Capture the cell that displays the provided text and extract its [x, y] central coordinate. 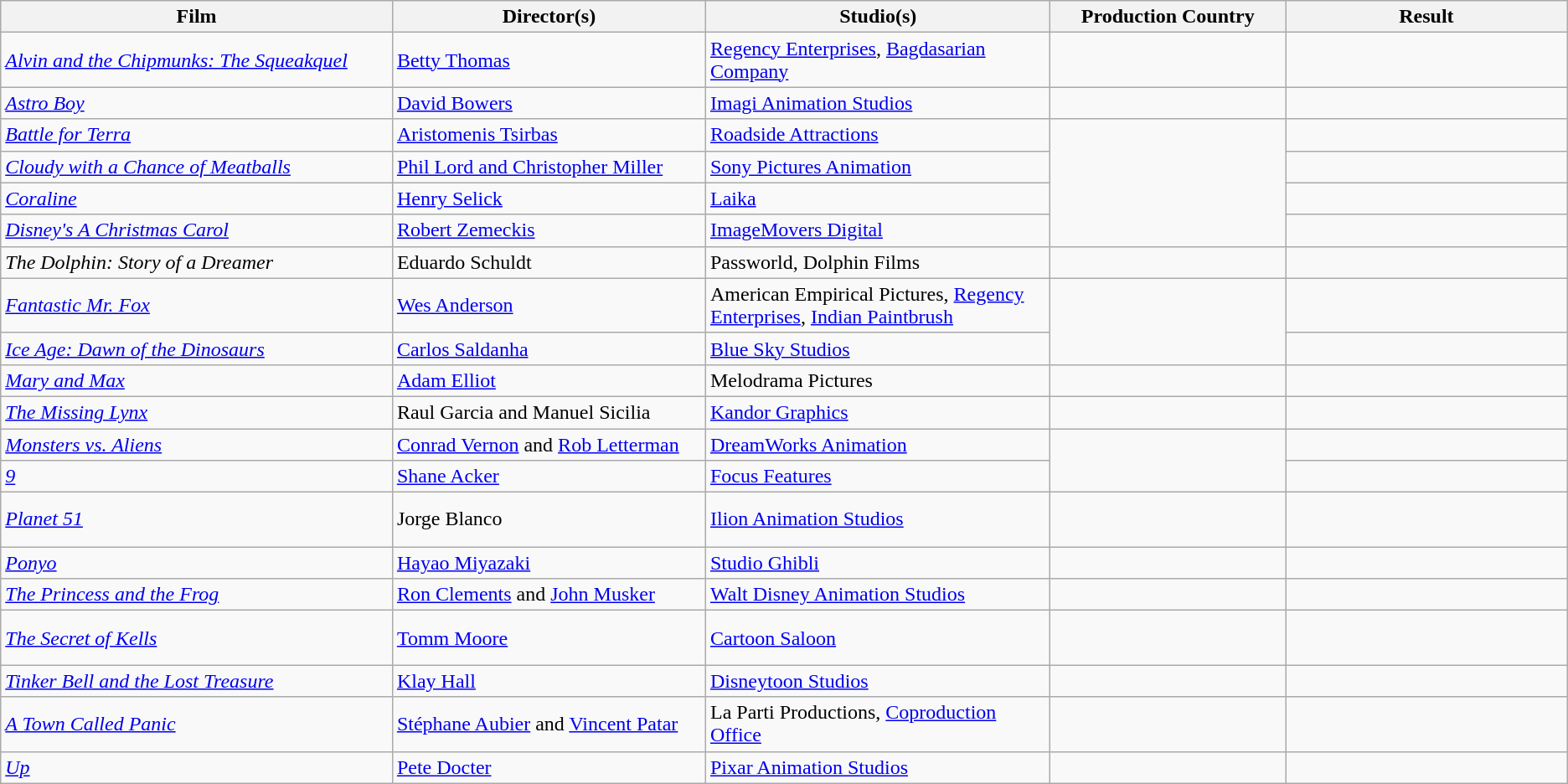
Eduardo Schuldt [549, 262]
Monsters vs. Aliens [197, 445]
American Empirical Pictures, Regency Enterprises, Indian Paintbrush [878, 305]
The Dolphin: Story of a Dreamer [197, 262]
Ilion Animation Studios [878, 519]
Sony Pictures Animation [878, 167]
Focus Features [878, 477]
Disney's A Christmas Carol [197, 230]
Laika [878, 199]
Hayao Miyazaki [549, 563]
The Secret of Kells [197, 638]
Coraline [197, 199]
Roadside Attractions [878, 135]
Ron Clements and John Musker [549, 595]
Raul Garcia and Manuel Sicilia [549, 412]
Cartoon Saloon [878, 638]
Battle for Terra [197, 135]
Disneytoon Studios [878, 681]
DreamWorks Animation [878, 445]
Stéphane Aubier and Vincent Patar [549, 724]
The Princess and the Frog [197, 595]
Result [1427, 17]
Adam Elliot [549, 380]
Astro Boy [197, 103]
Cloudy with a Chance of Meatballs [197, 167]
Ponyo [197, 563]
Production Country [1168, 17]
Planet 51 [197, 519]
Passworld, Dolphin Films [878, 262]
Up [197, 767]
Studio(s) [878, 17]
Imagi Animation Studios [878, 103]
Shane Acker [549, 477]
Kandor Graphics [878, 412]
Tomm Moore [549, 638]
David Bowers [549, 103]
Director(s) [549, 17]
Melodrama Pictures [878, 380]
The Missing Lynx [197, 412]
Klay Hall [549, 681]
Betty Thomas [549, 60]
ImageMovers Digital [878, 230]
Fantastic Mr. Fox [197, 305]
9 [197, 477]
La Parti Productions, Coproduction Office [878, 724]
Tinker Bell and the Lost Treasure [197, 681]
Henry Selick [549, 199]
Pixar Animation Studios [878, 767]
Studio Ghibli [878, 563]
Jorge Blanco [549, 519]
Wes Anderson [549, 305]
A Town Called Panic [197, 724]
Film [197, 17]
Blue Sky Studios [878, 348]
Pete Docter [549, 767]
Aristomenis Tsirbas [549, 135]
Walt Disney Animation Studios [878, 595]
Robert Zemeckis [549, 230]
Carlos Saldanha [549, 348]
Alvin and the Chipmunks: The Squeakquel [197, 60]
Regency Enterprises, Bagdasarian Company [878, 60]
Conrad Vernon and Rob Letterman [549, 445]
Phil Lord and Christopher Miller [549, 167]
Ice Age: Dawn of the Dinosaurs [197, 348]
Mary and Max [197, 380]
